Scan for the cell matching the given text and deliver its [x, y] coordinate at center. 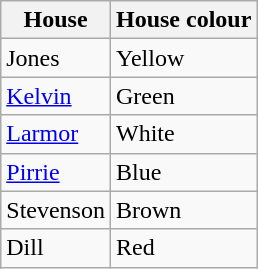
Kelvin [56, 96]
Dill [56, 248]
House colour [183, 20]
Brown [183, 210]
Red [183, 248]
Blue [183, 172]
Stevenson [56, 210]
White [183, 134]
Yellow [183, 58]
Pirrie [56, 172]
Green [183, 96]
House [56, 20]
Jones [56, 58]
Larmor [56, 134]
